Locate the cell with the specified text and output its [x, y] center coordinate. 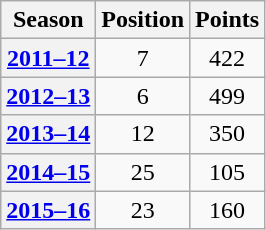
2013–14 [48, 134]
Points [228, 20]
105 [228, 172]
2015–16 [48, 210]
12 [143, 134]
422 [228, 58]
Position [143, 20]
2012–13 [48, 96]
2014–15 [48, 172]
499 [228, 96]
Season [48, 20]
6 [143, 96]
25 [143, 172]
2011–12 [48, 58]
7 [143, 58]
23 [143, 210]
160 [228, 210]
350 [228, 134]
